Return the [X, Y] coordinate for the center point of the cell that contains the specified text.  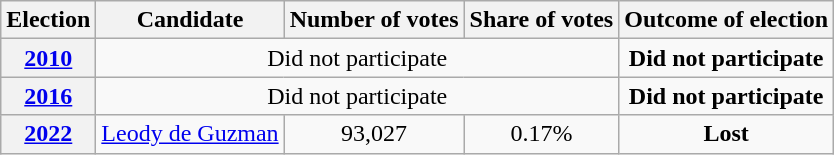
2016 [48, 96]
Leody de Guzman [190, 134]
Lost [726, 134]
0.17% [542, 134]
Candidate [190, 20]
93,027 [374, 134]
Outcome of election [726, 20]
Election [48, 20]
Share of votes [542, 20]
Number of votes [374, 20]
2010 [48, 58]
2022 [48, 134]
